Detect which cell encompasses the target text, then output its [x, y] center coordinate. 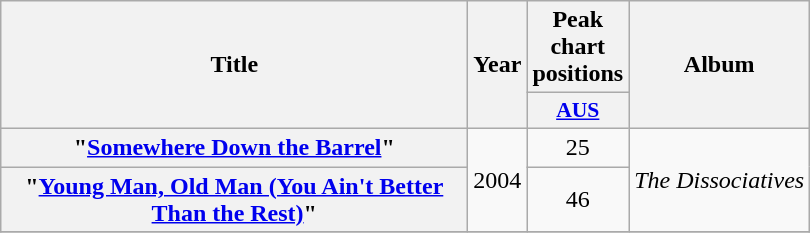
46 [578, 198]
Album [720, 65]
Title [234, 65]
Peak chart positions [578, 47]
25 [578, 147]
AUS [578, 111]
"Somewhere Down the Barrel" [234, 147]
The Dissociatives [720, 180]
Year [498, 65]
2004 [498, 180]
"Young Man, Old Man (You Ain't Better Than the Rest)" [234, 198]
